Locate the cell with the specified text and output its [X, Y] center coordinate. 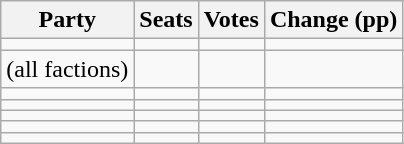
Seats [166, 20]
Votes [231, 20]
(all factions) [68, 69]
Party [68, 20]
Change (pp) [333, 20]
